Detect which cell encompasses the target text, then output its [X, Y] center coordinate. 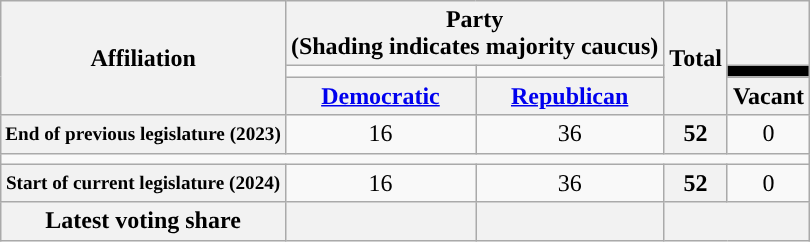
Republican [570, 96]
Vacant [768, 96]
Start of current legislature (2024) [144, 183]
Total [696, 58]
Affiliation [144, 58]
End of previous legislature (2023) [144, 134]
Party(Shading indicates majority caucus) [474, 34]
Latest voting share [144, 221]
Democratic [380, 96]
